Pinpoint the cell where the given text exists, returning its [X, Y] midpoint coordinate. 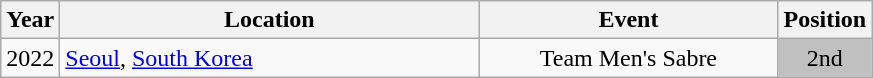
Team Men's Sabre [628, 58]
2nd [825, 58]
Year [30, 20]
2022 [30, 58]
Event [628, 20]
Seoul, South Korea [270, 58]
Location [270, 20]
Position [825, 20]
